Identify which cell holds the provided text, then report its (x, y) central coordinate. 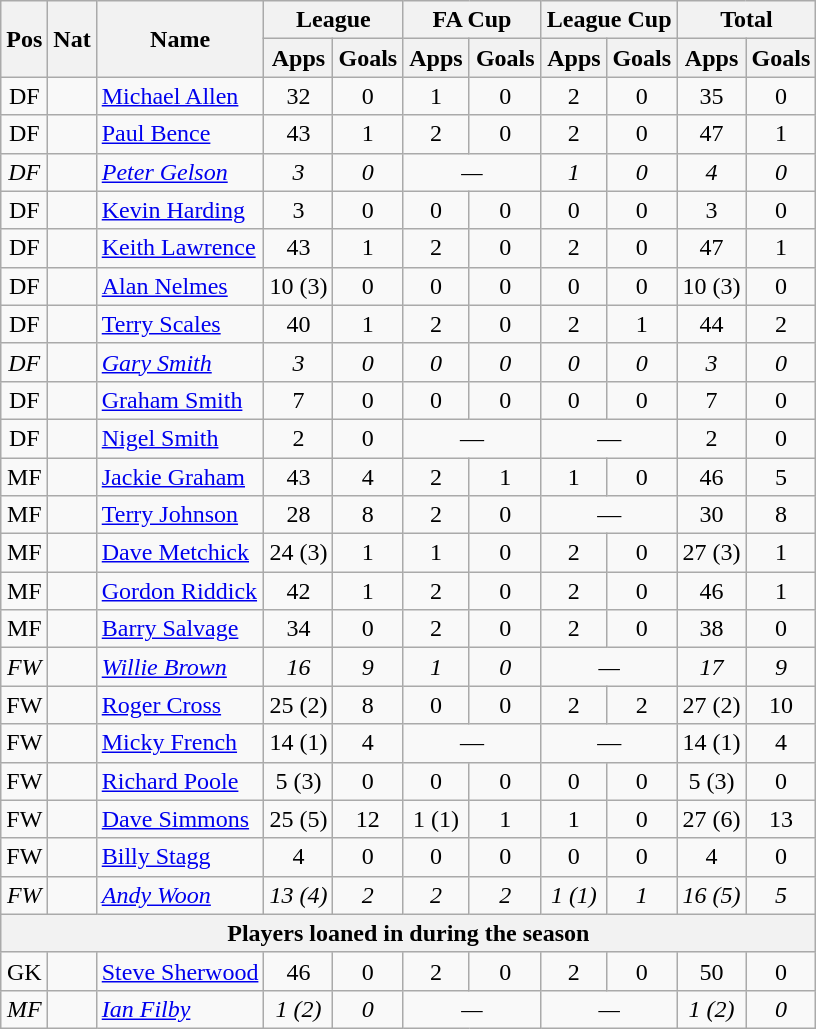
Billy Stagg (180, 857)
30 (712, 515)
38 (712, 629)
12 (368, 819)
27 (2) (712, 705)
25 (5) (298, 819)
42 (298, 591)
Terry Johnson (180, 515)
Gordon Riddick (180, 591)
Pos (24, 39)
16 (298, 667)
Nigel Smith (180, 438)
17 (712, 667)
44 (712, 324)
Players loaned in during the season (408, 933)
Alan Nelmes (180, 286)
40 (298, 324)
25 (2) (298, 705)
27 (3) (712, 553)
Name (180, 39)
League (334, 20)
Jackie Graham (180, 477)
Dave Simmons (180, 819)
24 (3) (298, 553)
16 (5) (712, 895)
34 (298, 629)
League Cup (609, 20)
Micky French (180, 743)
10 (781, 705)
Paul Bence (180, 134)
Gary Smith (180, 362)
Terry Scales (180, 324)
Richard Poole (180, 781)
Dave Metchick (180, 553)
Ian Filby (180, 1009)
Michael Allen (180, 96)
FA Cup (472, 20)
Graham Smith (180, 400)
Barry Salvage (180, 629)
Keith Lawrence (180, 248)
Roger Cross (180, 705)
Kevin Harding (180, 210)
50 (712, 971)
32 (298, 96)
Nat (72, 39)
Total (746, 20)
Peter Gelson (180, 172)
28 (298, 515)
Steve Sherwood (180, 971)
13 (781, 819)
Willie Brown (180, 667)
13 (4) (298, 895)
35 (712, 96)
Andy Woon (180, 895)
GK (24, 971)
27 (6) (712, 819)
